Return the [X, Y] coordinate for the center point of the cell that contains the specified text.  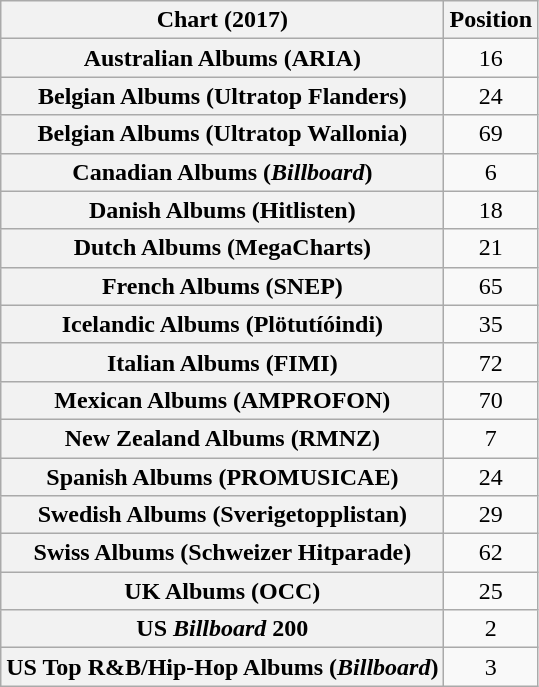
Dutch Albums (MegaCharts) [222, 248]
16 [491, 58]
Canadian Albums (Billboard) [222, 172]
21 [491, 248]
25 [491, 591]
7 [491, 438]
French Albums (SNEP) [222, 286]
69 [491, 134]
US Billboard 200 [222, 629]
35 [491, 324]
Swiss Albums (Schweizer Hitparade) [222, 553]
Italian Albums (FIMI) [222, 362]
65 [491, 286]
Australian Albums (ARIA) [222, 58]
Danish Albums (Hitlisten) [222, 210]
Belgian Albums (Ultratop Flanders) [222, 96]
Swedish Albums (Sverigetopplistan) [222, 515]
18 [491, 210]
29 [491, 515]
Icelandic Albums (Plötutíóindi) [222, 324]
US Top R&B/Hip-Hop Albums (Billboard) [222, 667]
New Zealand Albums (RMNZ) [222, 438]
2 [491, 629]
70 [491, 400]
72 [491, 362]
Position [491, 20]
Chart (2017) [222, 20]
Spanish Albums (PROMUSICAE) [222, 477]
3 [491, 667]
62 [491, 553]
Belgian Albums (Ultratop Wallonia) [222, 134]
Mexican Albums (AMPROFON) [222, 400]
6 [491, 172]
UK Albums (OCC) [222, 591]
